Extract the (X, Y) coordinate from the center of the cell holding the provided text.  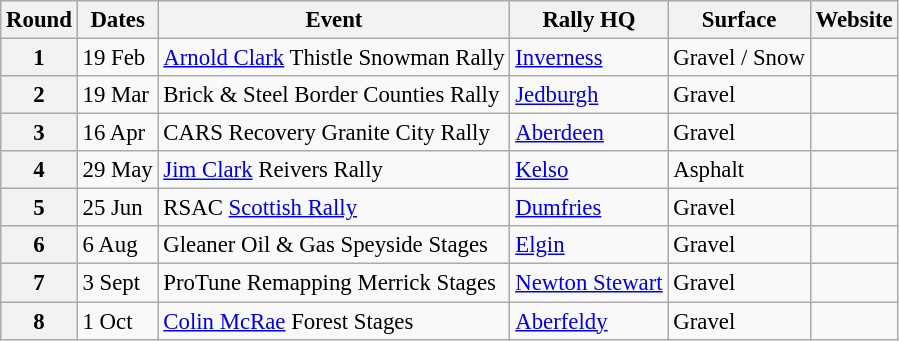
Brick & Steel Border Counties Rally (334, 95)
Newton Stewart (589, 283)
Jedburgh (589, 95)
Aberdeen (589, 133)
3 Sept (118, 283)
8 (39, 321)
19 Mar (118, 95)
16 Apr (118, 133)
6 Aug (118, 245)
Dumfries (589, 208)
Rally HQ (589, 20)
ProTune Remapping Merrick Stages (334, 283)
Colin McRae Forest Stages (334, 321)
4 (39, 170)
Gravel / Snow (739, 58)
25 Jun (118, 208)
Surface (739, 20)
Kelso (589, 170)
Website (854, 20)
3 (39, 133)
7 (39, 283)
Event (334, 20)
2 (39, 95)
CARS Recovery Granite City Rally (334, 133)
Aberfeldy (589, 321)
Jim Clark Reivers Rally (334, 170)
Gleaner Oil & Gas Speyside Stages (334, 245)
RSAC Scottish Rally (334, 208)
1 Oct (118, 321)
1 (39, 58)
29 May (118, 170)
Asphalt (739, 170)
5 (39, 208)
Round (39, 20)
Arnold Clark Thistle Snowman Rally (334, 58)
6 (39, 245)
Dates (118, 20)
Inverness (589, 58)
19 Feb (118, 58)
Elgin (589, 245)
